Detect which cell encompasses the target text, then output its [X, Y] center coordinate. 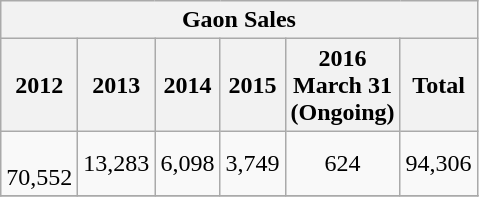
2014 [188, 85]
3,749 [252, 164]
2016 March 31 (Ongoing) [342, 85]
70,552 [40, 164]
2015 [252, 85]
94,306 [438, 164]
Gaon Sales [239, 20]
13,283 [116, 164]
6,098 [188, 164]
2013 [116, 85]
624 [342, 164]
Total [438, 85]
2012 [40, 85]
